From the cell containing the given text, extract its center point as (X, Y) coordinate. 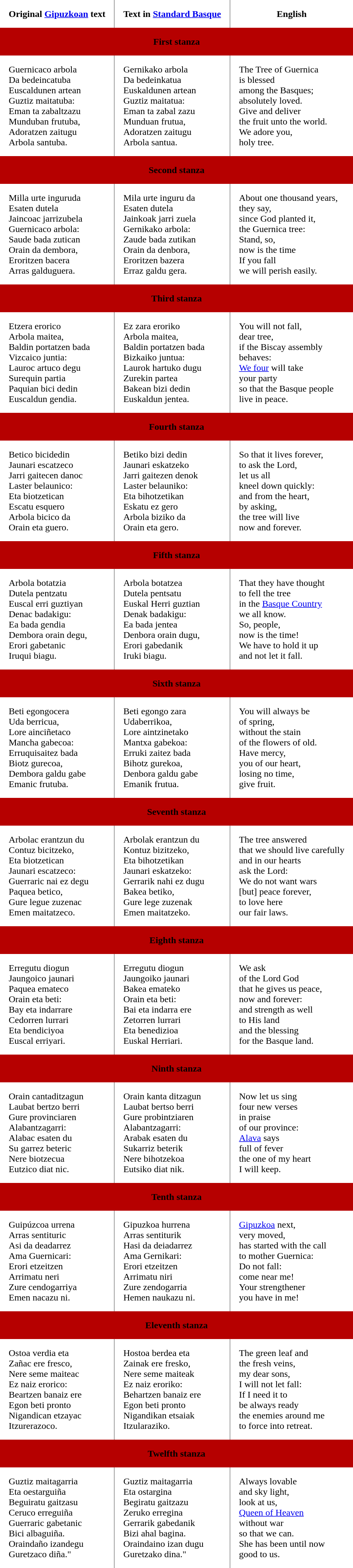
That they have thoughtto fell the treein the Basque Countrywe all know.So, people, now is the time!We have to hold it upand not let it fall. (292, 619)
The Tree of Guernicais blessedamong the Basques;absolutely loved.Give and deliverthe fruit unto the world.We adore you,holy tree. (292, 106)
Guztiz maitagarriaEta oestarguiñaBeguiratu gaitzasuCeruco erreguiñaGuerraric gabetanicBici albaguiña.Oraindaño izandeguGuretzaco diña." (57, 1518)
Twelfth stanza (177, 1454)
Arbola botatziaDutela pentzatuEuscal erri guztiyanDenac badakigu:Ea bada gendiaDembora orain degu,Erori gabetanicIruqui biagu. (57, 619)
The tree answeredthat we should live carefullyand in our heartsask the Lord:We do not want wars [but] peace forever,to love hereour fair laws. (292, 876)
Mila urte inguru daEsaten dutelaJainkoak jarri zuelaGernikako arbola:Zaude bada zutikanOrain da denbora,Eroritzen bazeraErraz galdu gera. (172, 234)
Orain kanta ditzagunLaubat bertso berriGure probintziarenAlabantzagarri:Arabak esaten duSukarriz beterikNere bihotzekoaEutsiko diat nik. (172, 1132)
Arbola botatzeaDutela pentsatuEuskal Herri guztianDenak badakigu:Ea bada jenteaDenbora orain dugu,Erori gabedanikIruki biagu. (172, 619)
Guztiz maitagarriaEta ostarginaBegiratu gaitzazuZeruko erreginaGerrarik gabedanikBizi ahal bagina.Oraindaino izan duguGuretzako dina." (172, 1518)
First stanza (177, 42)
Gipuzkoa next,very moved,has started with the callto mother Guernica:Do not fall:come near me!Your strengtheneryou have in me! (292, 1261)
Sixth stanza (177, 683)
Ez zara erorikoArbola maitea,Baldin portatzen badaBizkaiko juntua:Laurok hartuko duguZurekin parteaBakean bizi dedinEuskaldun jentea. (172, 362)
Beti egongoceraUda berricua,Lore ainciñetacoMancha gabecoa:Erruquisaitez badaBiotz gurecoa,Dembora galdu gabeEmanic frutuba. (57, 748)
Guipúzcoa urrenaArras sentituricAsi da deadarrezAma Guernicari:Erori etzeitzenArrimatu neriZure cendogarriyaEmen nacazu ni. (57, 1261)
So that it lives forever,to ask the Lord,let us allkneel down quickly:and from the heart,by asking,the tree will livenow and forever. (292, 491)
Now let us singfour new versesin praiseof our province:Alava saysfull of feverthe one of my heartI will keep. (292, 1132)
Etzera eroricoArbola maitea,Baldin portatzen badaVizcaico juntia:Lauroc artuco deguSurequin partiaPaquian bici dedinEuscaldun gendia. (57, 362)
You will not fall,dear tree,if the Biscay assemblybehaves:We four will takeyour partyso that the Basque peoplelive in peace. (292, 362)
Betico bicidedinJaunari escatzecoJarri gaitecen danocLaster belaunico:Eta biotzeticanEscatu esqueroArbola bicico daOrain eta guero. (57, 491)
We askof the Lord Godthat he gives us peace,now and forever:and strength as wellto His landand the blessingfor the Basque land. (292, 1004)
Original Gipuzkoan text (57, 14)
Tenth stanza (177, 1197)
Arbolac erantzun duContuz bicitzeko,Eta biotzeticanJaunari escatzeco:Guerraric nai ez deguPaquea betico, Gure legue zuzenacEmen maitatzeco. (57, 876)
Milla urte ingurudaEsaten dutelaJaincoac jarrizubelaGuernicaco arbola:Saude bada zuticanOrain da dembora,Eroritzen baceraArras galduguera. (57, 234)
Gernikako arbolaDa bedeinkatuaEuskaldunen arteanGuztiz maitatua:Eman ta zabal zazuMunduan frutua,Adoratzen zaituguArbola santua. (172, 106)
Ninth stanza (177, 1068)
Betiko bizi dedinJaunari eskatzekoJarri gaitezen denokLaster belauniko:Eta bihotzetikanEskatu ez geroArbola biziko daOrain eta gero. (172, 491)
Seventh stanza (177, 812)
Fourth stanza (177, 427)
English (292, 14)
Fifth stanza (177, 555)
Erregutu diogunJaungoiko jaunariBakea ematekoOrain eta beti:Bai eta indarra ereZetorren lurrariEta benedizioaEuskal Herriari. (172, 1004)
Always lovableand sky light,look at us,Queen of Heavenwithout warso that we can.She has been until nowgood to us. (292, 1518)
Guernicaco arbolaDa bedeincatubaEuscaldunen arteanGuztiz maitatuba:Eman ta zabaltzazuMunduban frutuba,Adoratzen zaituguArbola santuba. (57, 106)
Eighth stanza (177, 940)
Third stanza (177, 298)
Arbolak erantzun duKontuz bizitzeko,Eta bihotzetikanJaunari eskatzeko:Gerrarik nahi ez duguBakea betiko,Gure lege zuzenakEmen maitatzeko. (172, 876)
Text in Standard Basque (172, 14)
Gipuzkoa hurrenaArras sentiturikHasi da deiadarrezAma Gernikari:Erori etzeitzenArrimatu niriZure zendogarriaHemen naukazu ni. (172, 1261)
Orain cantaditzagunLaubat bertzo berriGure provinciarenAlabantzagarri:Alabac esaten duSu garrez betericNere biotzecuaEutzico diat nic. (57, 1132)
Ostoa verdia etaZañac ere fresco,Nere seme maiteacEz naiz erorico:Beartzen banaiz ereEgon beti prontoNigandican etzayacItzurerazoco. (57, 1389)
Erregutu diogunJaungoico jaunariPaquea ematecoOrain eta beti:Bay eta indarrareCedorren lurrariEta bendiciyoaEuscal erriyari. (57, 1004)
Second stanza (177, 170)
Beti egongo zaraUdaberrikoa,Lore aintzinetakoMantxa gabekoa:Erruki zaitez badaBihotz gurekoa,Denbora galdu gabeEmanik frutua. (172, 748)
Hostoa berdea etaZainak ere fresko,Nere seme maiteakEz naiz eroriko:Behartzen banaiz ereEgon beti prontoNigandikan etsaiakItzularaziko. (172, 1389)
About one thousand years,they say,since God planted it,the Guernica tree:Stand, so,now is the timeIf you fallwe will perish easily. (292, 234)
You will always beof spring,without the stainof the flowers of old.Have mercy,you of our heart,losing no time,give fruit. (292, 748)
The green leaf andthe fresh veins,my dear sons,I will not let fall:If I need it tobe always readythe enemies around meto force into retreat. (292, 1389)
Eleventh stanza (177, 1325)
